Capture the cell that displays the provided text and extract its [X, Y] central coordinate. 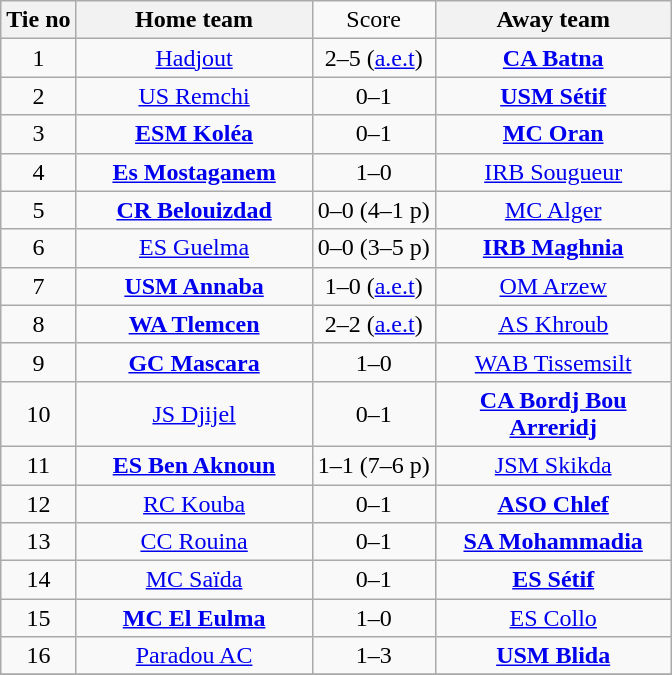
ES Collo [553, 618]
Tie no [38, 20]
16 [38, 656]
USM Annaba [194, 286]
CA Batna [553, 58]
JSM Skikda [553, 465]
RC Kouba [194, 503]
2–2 (a.e.t) [374, 324]
ASO Chlef [553, 503]
MC Oran [553, 134]
WAB Tissemsilt [553, 362]
10 [38, 414]
ESM Koléa [194, 134]
Score [374, 20]
MC Saïda [194, 580]
USM Blida [553, 656]
JS Djijel [194, 414]
15 [38, 618]
CA Bordj Bou Arreridj [553, 414]
MC El Eulma [194, 618]
9 [38, 362]
0–0 (3–5 p) [374, 248]
8 [38, 324]
Es Mostaganem [194, 172]
1 [38, 58]
1–1 (7–6 p) [374, 465]
Away team [553, 20]
CC Rouina [194, 542]
11 [38, 465]
Paradou AC [194, 656]
3 [38, 134]
ES Ben Aknoun [194, 465]
AS Khroub [553, 324]
IRB Maghnia [553, 248]
US Remchi [194, 96]
1–3 [374, 656]
ES Guelma [194, 248]
MC Alger [553, 210]
7 [38, 286]
4 [38, 172]
OM Arzew [553, 286]
IRB Sougueur [553, 172]
GC Mascara [194, 362]
14 [38, 580]
USM Sétif [553, 96]
1–0 (a.e.t) [374, 286]
6 [38, 248]
ES Sétif [553, 580]
Home team [194, 20]
13 [38, 542]
12 [38, 503]
2 [38, 96]
Hadjout [194, 58]
5 [38, 210]
SA Mohammadia [553, 542]
2–5 (a.e.t) [374, 58]
CR Belouizdad [194, 210]
WA Tlemcen [194, 324]
0–0 (4–1 p) [374, 210]
